Identify which cell holds the provided text, then report its (x, y) central coordinate. 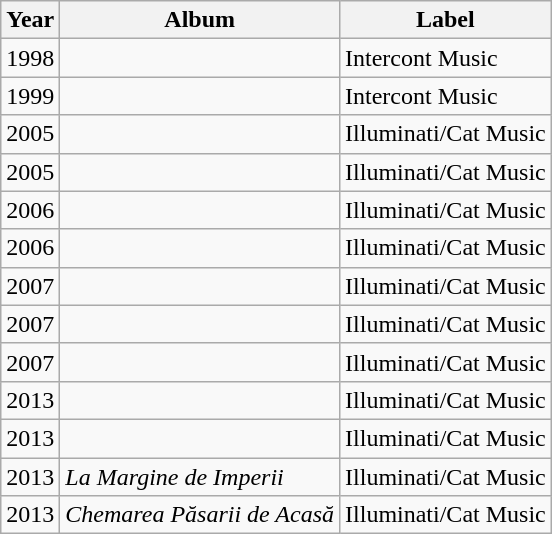
1999 (30, 96)
1998 (30, 58)
La Margine de Imperii (200, 477)
Album (200, 20)
Chemarea Păsarii de Acasă (200, 515)
Year (30, 20)
Label (446, 20)
